Find where the given text appears and provide that cell's center as (x, y) coordinate. 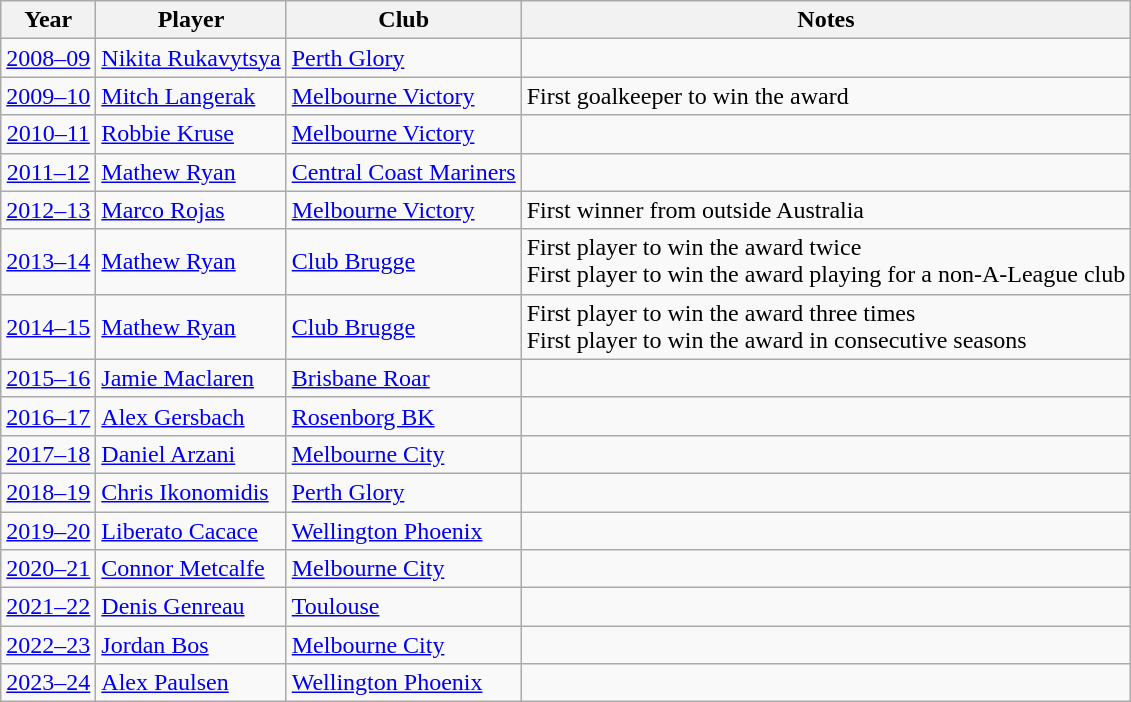
2008–09 (48, 58)
2009–10 (48, 96)
First player to win the award three timesFirst player to win the award in consecutive seasons (826, 326)
Robbie Kruse (191, 134)
2017–18 (48, 454)
Chris Ikonomidis (191, 492)
Nikita Rukavytsya (191, 58)
Year (48, 20)
2013–14 (48, 262)
2020–21 (48, 569)
First winner from outside Australia (826, 210)
2021–22 (48, 607)
Jordan Bos (191, 645)
Club (404, 20)
Marco Rojas (191, 210)
Brisbane Roar (404, 378)
2010–11 (48, 134)
2019–20 (48, 531)
Toulouse (404, 607)
First goalkeeper to win the award (826, 96)
2023–24 (48, 683)
2015–16 (48, 378)
Alex Paulsen (191, 683)
Rosenborg BK (404, 416)
Jamie Maclaren (191, 378)
Daniel Arzani (191, 454)
Mitch Langerak (191, 96)
First player to win the award twiceFirst player to win the award playing for a non-A-League club (826, 262)
Alex Gersbach (191, 416)
2014–15 (48, 326)
2018–19 (48, 492)
Connor Metcalfe (191, 569)
2011–12 (48, 172)
Denis Genreau (191, 607)
2016–17 (48, 416)
Central Coast Mariners (404, 172)
2022–23 (48, 645)
Player (191, 20)
Liberato Cacace (191, 531)
2012–13 (48, 210)
Notes (826, 20)
